Determine the [x, y] coordinate at the center of the cell enclosing the given text.  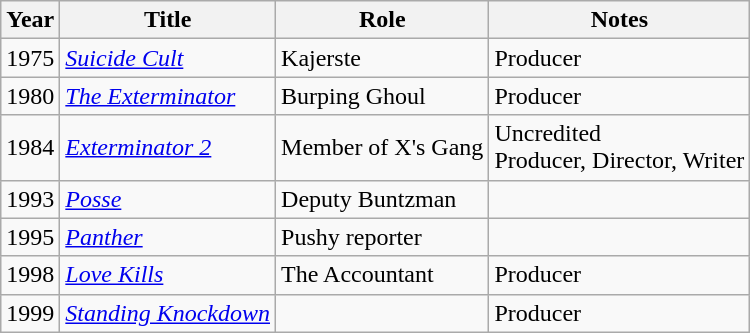
Year [30, 20]
Standing Knockdown [168, 313]
The Exterminator [168, 96]
Member of X's Gang [382, 148]
1980 [30, 96]
1999 [30, 313]
UncreditedProducer, Director, Writer [620, 148]
Love Kills [168, 275]
1975 [30, 58]
1984 [30, 148]
1993 [30, 199]
1998 [30, 275]
Burping Ghoul [382, 96]
Pushy reporter [382, 237]
Suicide Cult [168, 58]
Role [382, 20]
Exterminator 2 [168, 148]
Notes [620, 20]
Panther [168, 237]
Title [168, 20]
Kajerste [382, 58]
Posse [168, 199]
Deputy Buntzman [382, 199]
1995 [30, 237]
The Accountant [382, 275]
